Search for the cell housing the specified text and yield its [x, y] center coordinate. 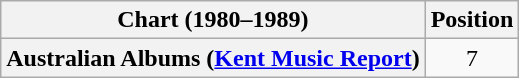
Position [472, 20]
Australian Albums (Kent Music Report) [213, 58]
Chart (1980–1989) [213, 20]
7 [472, 58]
